Scan for the cell matching the given text and deliver its (x, y) coordinate at center. 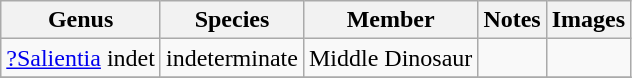
Middle Dinosaur (390, 58)
Images (588, 20)
indeterminate (232, 58)
?Salientia indet (81, 58)
Species (232, 20)
Member (390, 20)
Genus (81, 20)
Notes (512, 20)
